Identify which cell holds the provided text, then report its [x, y] central coordinate. 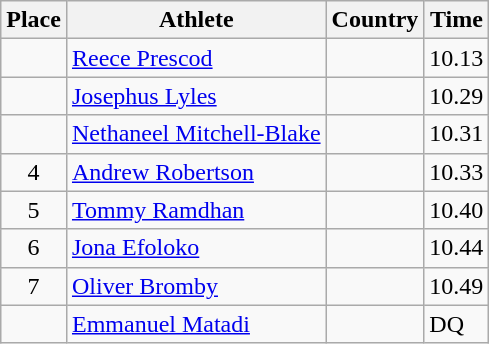
Nethaneel Mitchell-Blake [196, 134]
Athlete [196, 20]
Josephus Lyles [196, 96]
10.49 [456, 286]
10.33 [456, 172]
Andrew Robertson [196, 172]
Country [375, 20]
10.40 [456, 210]
10.29 [456, 96]
4 [34, 172]
10.13 [456, 58]
Tommy Ramdhan [196, 210]
10.31 [456, 134]
DQ [456, 324]
7 [34, 286]
Oliver Bromby [196, 286]
Place [34, 20]
6 [34, 248]
Time [456, 20]
Emmanuel Matadi [196, 324]
10.44 [456, 248]
Jona Efoloko [196, 248]
Reece Prescod [196, 58]
5 [34, 210]
